Return the (X, Y) coordinate for the center point of the cell that contains the specified text.  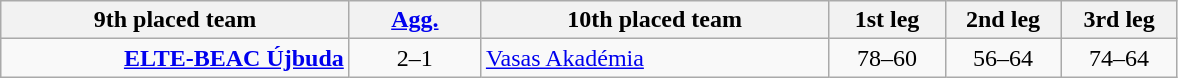
9th placed team (176, 20)
Agg. (414, 20)
10th placed team (654, 20)
56–64 (1003, 58)
ELTE-BEAC Újbuda (176, 58)
74–64 (1119, 58)
78–60 (887, 58)
3rd leg (1119, 20)
2nd leg (1003, 20)
2–1 (414, 58)
Vasas Akadémia (654, 58)
1st leg (887, 20)
